Extract the [x, y] coordinate from the center of the cell holding the provided text.  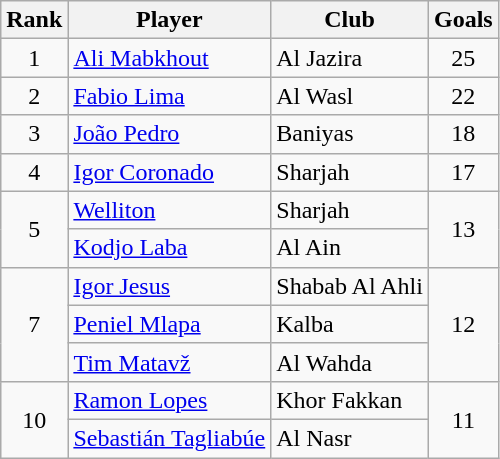
4 [34, 172]
5 [34, 229]
7 [34, 324]
10 [34, 419]
Peniel Mlapa [170, 324]
Club [350, 20]
25 [463, 58]
Kodjo Laba [170, 248]
Baniyas [350, 134]
Ramon Lopes [170, 400]
Fabio Lima [170, 96]
Player [170, 20]
Al Jazira [350, 58]
22 [463, 96]
2 [34, 96]
11 [463, 419]
Al Nasr [350, 438]
Igor Jesus [170, 286]
3 [34, 134]
13 [463, 229]
18 [463, 134]
João Pedro [170, 134]
Goals [463, 20]
Al Ain [350, 248]
1 [34, 58]
Kalba [350, 324]
Sebastián Tagliabúe [170, 438]
12 [463, 324]
Al Wahda [350, 362]
Al Wasl [350, 96]
Shabab Al Ahli [350, 286]
Igor Coronado [170, 172]
17 [463, 172]
Tim Matavž [170, 362]
Khor Fakkan [350, 400]
Welliton [170, 210]
Ali Mabkhout [170, 58]
Rank [34, 20]
